Locate the cell with the specified text and output its (x, y) center coordinate. 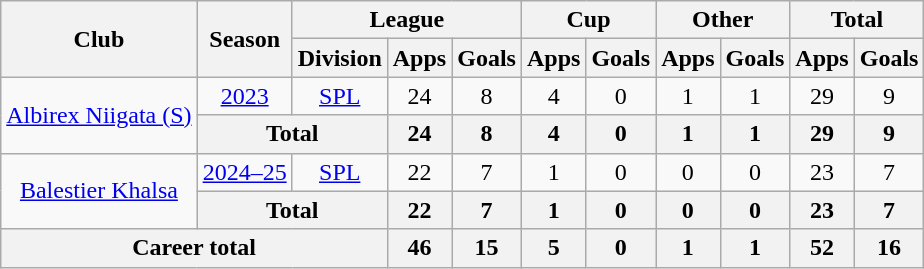
Career total (194, 248)
16 (889, 248)
46 (419, 248)
15 (487, 248)
Division (340, 58)
Cup (588, 20)
Balestier Khalsa (99, 191)
2024–25 (244, 172)
2023 (244, 96)
5 (553, 248)
Albirex Niigata (S) (99, 115)
League (406, 20)
Other (723, 20)
52 (822, 248)
Season (244, 39)
Club (99, 39)
